Detect which cell encompasses the target text, then output its (X, Y) center coordinate. 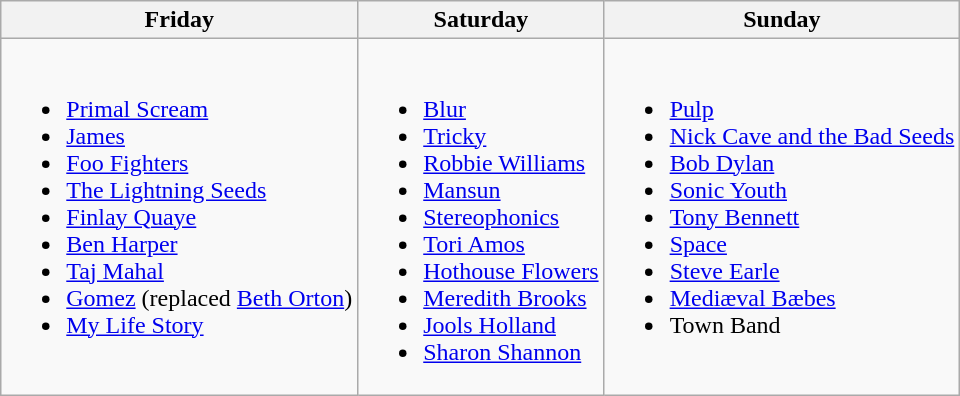
Friday (180, 20)
Primal ScreamJamesFoo FightersThe Lightning SeedsFinlay QuayeBen HarperTaj MahalGomez (replaced Beth Orton)My Life Story (180, 217)
Saturday (481, 20)
Sunday (782, 20)
PulpNick Cave and the Bad SeedsBob DylanSonic YouthTony BennettSpaceSteve EarleMediæval BæbesTown Band (782, 217)
BlurTrickyRobbie WilliamsMansunStereophonicsTori AmosHothouse FlowersMeredith BrooksJools HollandSharon Shannon (481, 217)
